Determine the (x, y) coordinate at the center of the cell enclosing the given text.  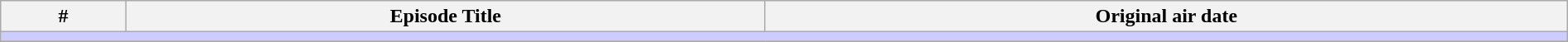
# (64, 16)
Episode Title (445, 16)
Original air date (1166, 16)
